Return (X, Y) of the center of cell containing provided text 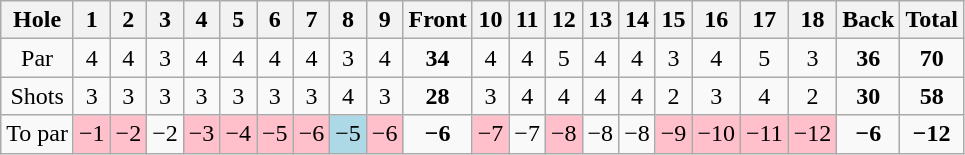
36 (868, 58)
Par (38, 58)
−9 (674, 134)
58 (932, 96)
Shots (38, 96)
−3 (202, 134)
−1 (92, 134)
−10 (716, 134)
12 (564, 20)
Total (932, 20)
10 (490, 20)
8 (348, 20)
Hole (38, 20)
18 (812, 20)
−11 (764, 134)
9 (384, 20)
To par (38, 134)
Front (438, 20)
6 (274, 20)
70 (932, 58)
−4 (238, 134)
Back (868, 20)
11 (528, 20)
30 (868, 96)
1 (92, 20)
34 (438, 58)
7 (312, 20)
15 (674, 20)
17 (764, 20)
16 (716, 20)
14 (638, 20)
13 (600, 20)
28 (438, 96)
